Determine the [X, Y] coordinate at the center of the cell enclosing the given text.  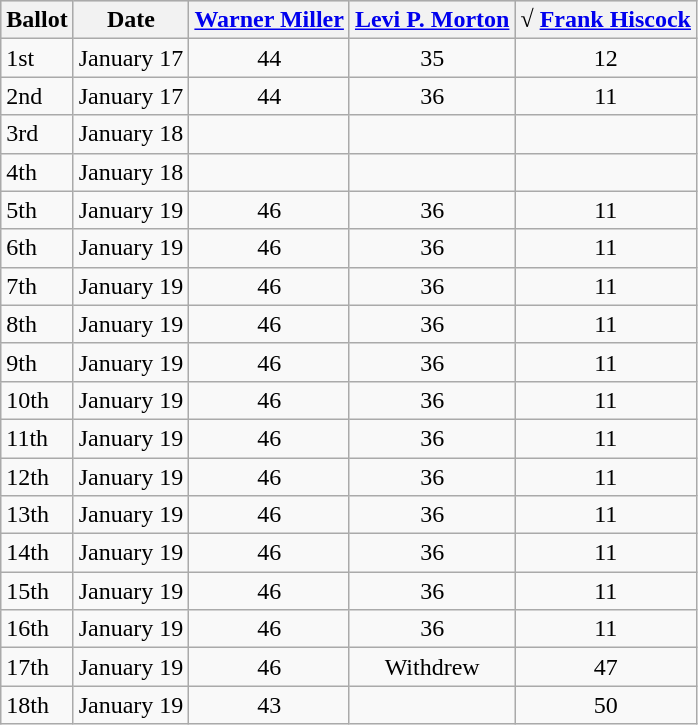
Levi P. Morton [432, 20]
43 [270, 705]
15th [37, 591]
7th [37, 286]
14th [37, 553]
4th [37, 172]
13th [37, 515]
2nd [37, 96]
Warner Miller [270, 20]
12 [606, 58]
11th [37, 438]
12th [37, 477]
35 [432, 58]
5th [37, 210]
47 [606, 667]
Ballot [37, 20]
8th [37, 324]
Date [131, 20]
17th [37, 667]
3rd [37, 134]
6th [37, 248]
10th [37, 400]
1st [37, 58]
9th [37, 362]
√ Frank Hiscock [606, 20]
18th [37, 705]
50 [606, 705]
16th [37, 629]
Withdrew [432, 667]
